Scan for the cell matching the given text and deliver its [x, y] coordinate at center. 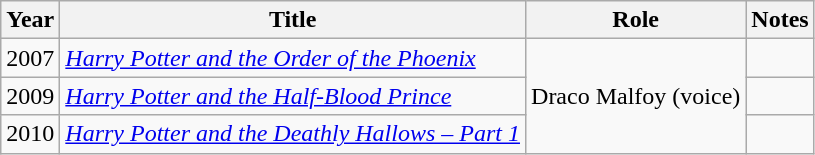
Draco Malfoy (voice) [636, 96]
Harry Potter and the Order of the Phoenix [293, 58]
Title [293, 20]
2010 [30, 134]
2009 [30, 96]
Role [636, 20]
2007 [30, 58]
Harry Potter and the Deathly Hallows – Part 1 [293, 134]
Notes [780, 20]
Harry Potter and the Half-Blood Prince [293, 96]
Year [30, 20]
